Detect which cell encompasses the target text, then output its [X, Y] center coordinate. 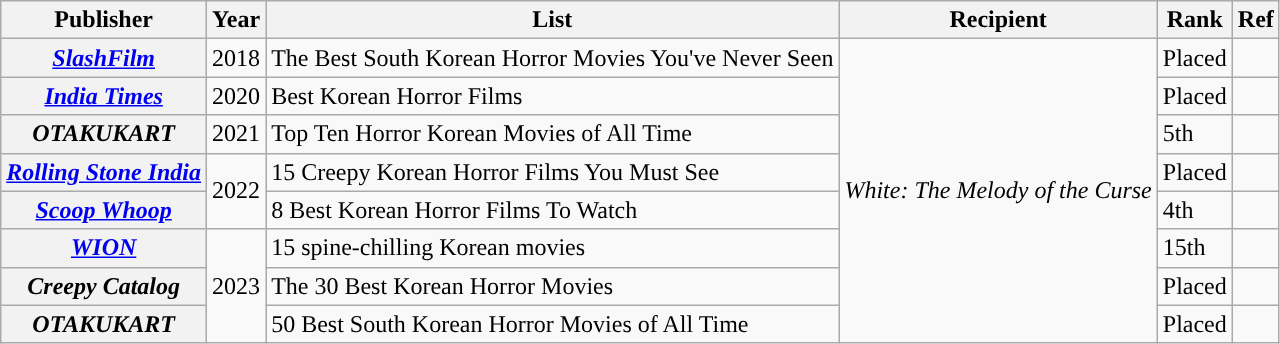
15 spine-chilling Korean movies [552, 248]
Publisher [104, 20]
List [552, 20]
2021 [236, 134]
Scoop Whoop [104, 210]
Creepy Catalog [104, 286]
8 Best Korean Horror Films To Watch [552, 210]
Rank [1194, 20]
Year [236, 20]
Rolling Stone India [104, 172]
50 Best South Korean Horror Movies of All Time [552, 324]
The 30 Best Korean Horror Movies [552, 286]
2018 [236, 58]
4th [1194, 210]
Top Ten Horror Korean Movies of All Time [552, 134]
India Times [104, 96]
White: The Melody of the Curse [998, 191]
SlashFilm [104, 58]
15 Creepy Korean Horror Films You Must See [552, 172]
2020 [236, 96]
2023 [236, 286]
15th [1194, 248]
Best Korean Horror Films [552, 96]
The Best South Korean Horror Movies You've Never Seen [552, 58]
Ref [1256, 20]
5th [1194, 134]
Recipient [998, 20]
WION [104, 248]
2022 [236, 191]
